Return the [x, y] coordinate for the center point of the cell that contains the specified text.  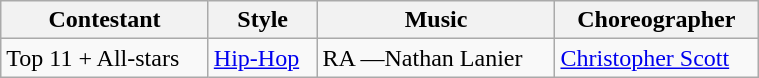
Contestant [105, 20]
Hip-Hop [262, 58]
Top 11 + All-stars [105, 58]
Christopher Scott [656, 58]
Choreographer [656, 20]
Style [262, 20]
Music [436, 20]
RA —Nathan Lanier [436, 58]
